Extract the [x, y] coordinate from the center of the cell holding the provided text.  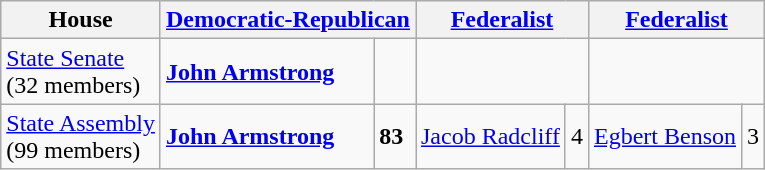
4 [576, 136]
Egbert Benson [664, 136]
House [81, 20]
Jacob Radcliff [491, 136]
State Assembly(99 members) [81, 136]
Democratic-Republican [288, 20]
State Senate(32 members) [81, 72]
3 [754, 136]
83 [395, 136]
